Extract the (X, Y) coordinate from the center of the cell holding the provided text.  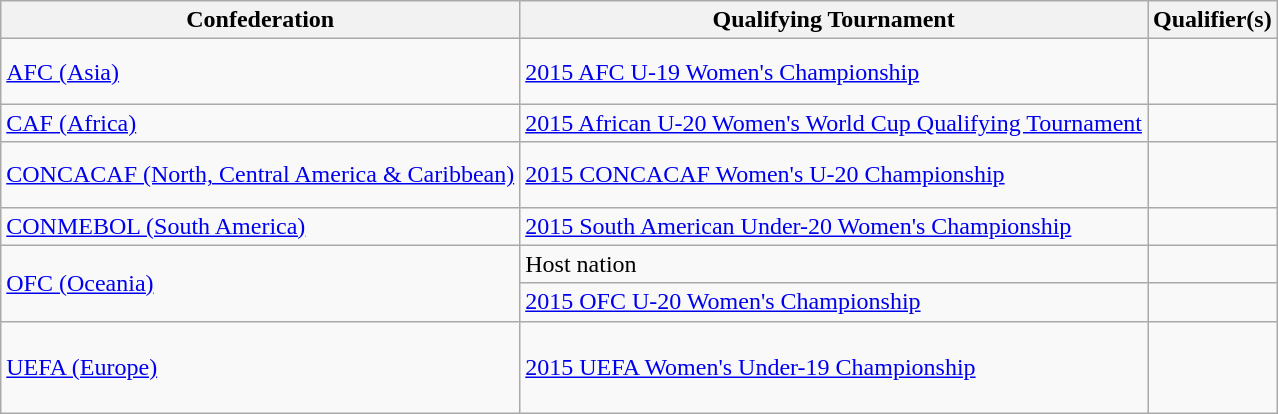
Qualifying Tournament (834, 20)
Qualifier(s) (1213, 20)
CONMEBOL (South America) (260, 226)
OFC (Oceania) (260, 283)
2015 AFC U-19 Women's Championship (834, 72)
CAF (Africa) (260, 123)
2015 South American Under-20 Women's Championship (834, 226)
Confederation (260, 20)
2015 CONCACAF Women's U-20 Championship (834, 174)
AFC (Asia) (260, 72)
2015 UEFA Women's Under-19 Championship (834, 367)
CONCACAF (North, Central America & Caribbean) (260, 174)
UEFA (Europe) (260, 367)
Host nation (834, 264)
2015 African U-20 Women's World Cup Qualifying Tournament (834, 123)
2015 OFC U-20 Women's Championship (834, 302)
